Search for the cell housing the specified text and yield its [X, Y] center coordinate. 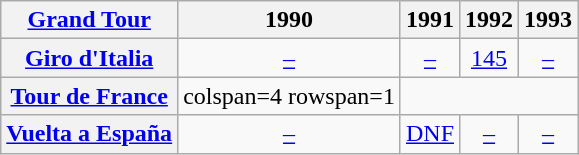
1991 [430, 20]
1992 [490, 20]
145 [490, 58]
Giro d'Italia [90, 58]
colspan=4 rowspan=1 [290, 96]
1993 [548, 20]
Vuelta a España [90, 134]
DNF [430, 134]
Tour de France [90, 96]
1990 [290, 20]
Grand Tour [90, 20]
